Detect which cell encompasses the target text, then output its [X, Y] center coordinate. 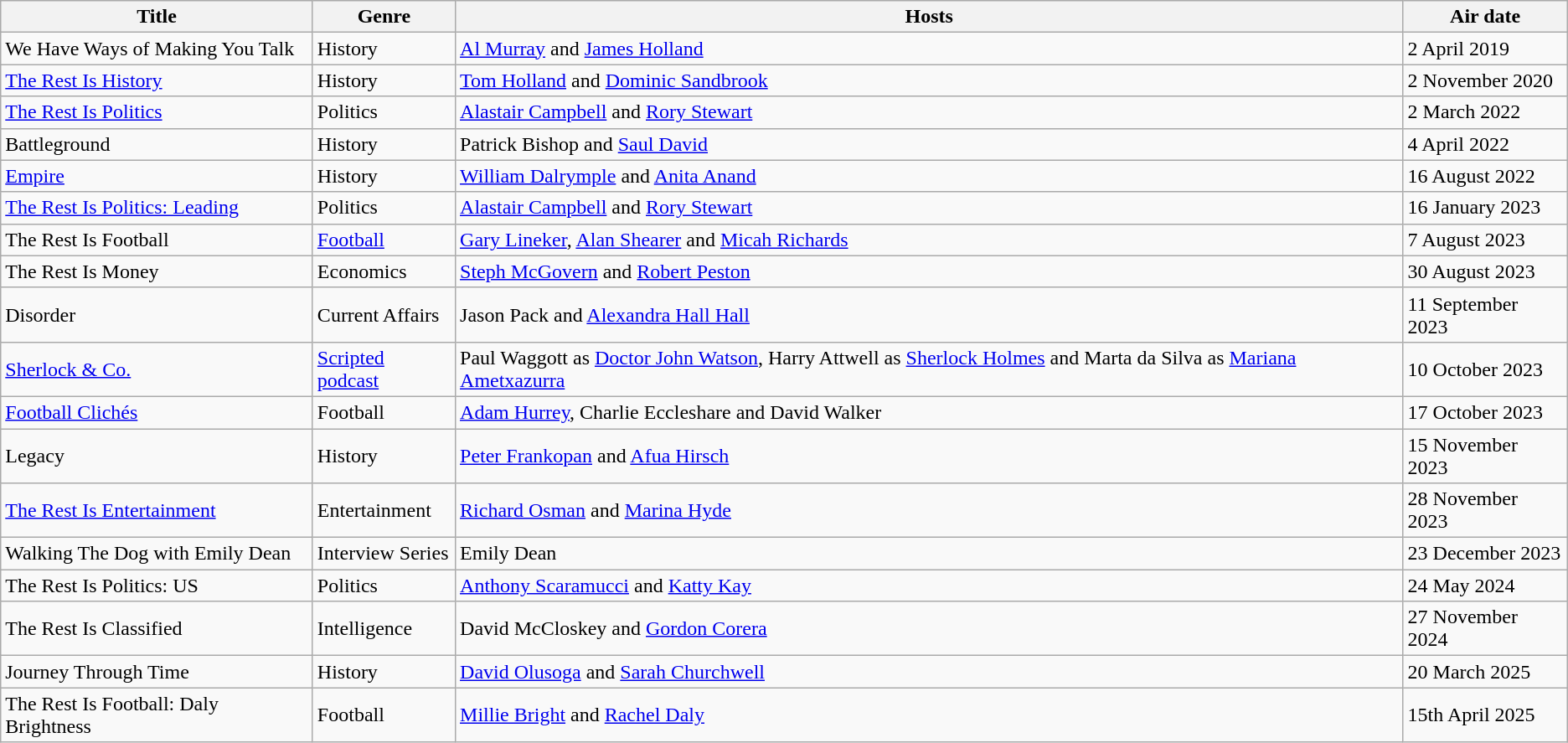
Emily Dean [930, 554]
4 April 2022 [1485, 144]
Jason Pack and Alexandra Hall Hall [930, 315]
Hosts [930, 17]
Battleground [157, 144]
Scripted podcast [384, 369]
Paul Waggott as Doctor John Watson, Harry Attwell as Sherlock Holmes and Marta da Silva as Mariana Ametxazurra [930, 369]
Gary Lineker, Alan Shearer and Micah Richards [930, 240]
24 May 2024 [1485, 586]
Intelligence [384, 628]
Current Affairs [384, 315]
William Dalrymple and Anita Anand [930, 176]
Disorder [157, 315]
David Olusoga and Sarah Churchwell [930, 672]
2 April 2019 [1485, 49]
23 December 2023 [1485, 554]
30 August 2023 [1485, 271]
The Rest Is Football: Daly Brightness [157, 715]
17 October 2023 [1485, 412]
The Rest Is Politics: US [157, 586]
16 January 2023 [1485, 208]
Sherlock & Co. [157, 369]
The Rest Is Football [157, 240]
28 November 2023 [1485, 511]
2 March 2022 [1485, 112]
20 March 2025 [1485, 672]
Steph McGovern and Robert Peston [930, 271]
We Have Ways of Making You Talk [157, 49]
The Rest Is Entertainment [157, 511]
Adam Hurrey, Charlie Eccleshare and David Walker [930, 412]
The Rest Is Politics: Leading [157, 208]
The Rest Is Politics [157, 112]
Al Murray and James Holland [930, 49]
10 October 2023 [1485, 369]
Entertainment [384, 511]
Patrick Bishop and Saul David [930, 144]
Empire [157, 176]
Anthony Scaramucci and Katty Kay [930, 586]
Interview Series [384, 554]
Economics [384, 271]
7 August 2023 [1485, 240]
Genre [384, 17]
Tom Holland and Dominic Sandbrook [930, 80]
Title [157, 17]
Peter Frankopan and Afua Hirsch [930, 456]
15 November 2023 [1485, 456]
The Rest Is Classified [157, 628]
11 September 2023 [1485, 315]
Journey Through Time [157, 672]
15th April 2025 [1485, 715]
The Rest Is Money [157, 271]
Football Clichés [157, 412]
Millie Bright and Rachel Daly [930, 715]
Richard Osman and Marina Hyde [930, 511]
2 November 2020 [1485, 80]
David McCloskey and Gordon Corera [930, 628]
16 August 2022 [1485, 176]
27 November 2024 [1485, 628]
The Rest Is History [157, 80]
Walking The Dog with Emily Dean [157, 554]
Legacy [157, 456]
Air date [1485, 17]
